Return the (X, Y) coordinate for the center point of the cell that contains the specified text.  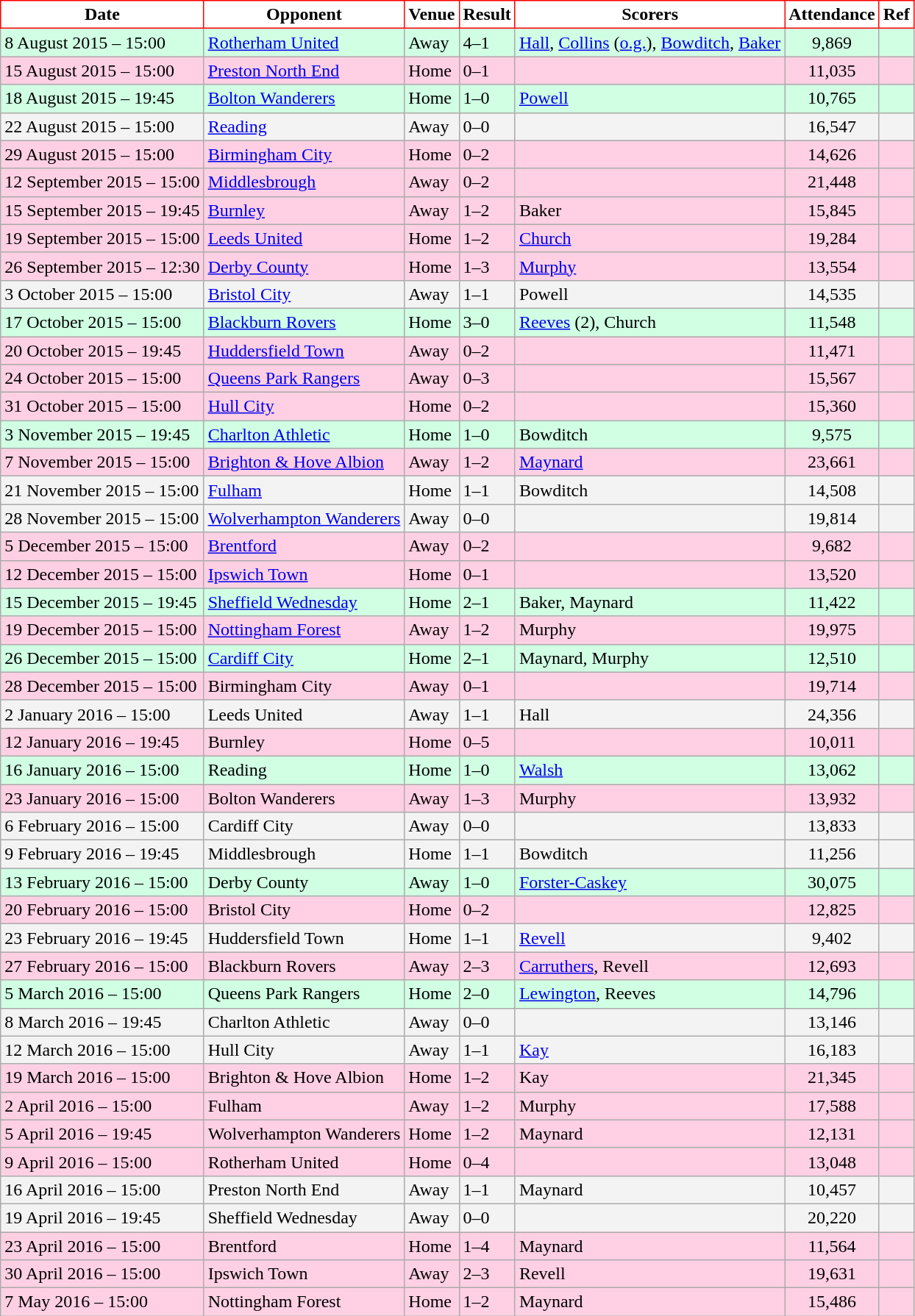
19 December 2015 – 15:00 (102, 630)
12 January 2016 – 19:45 (102, 742)
13,048 (832, 1162)
14,535 (832, 294)
20 February 2016 – 15:00 (102, 910)
2 January 2016 – 15:00 (102, 714)
9,869 (832, 43)
28 December 2015 – 15:00 (102, 686)
13,833 (832, 826)
14,796 (832, 994)
7 May 2016 – 15:00 (102, 1302)
7 November 2015 – 15:00 (102, 462)
19 September 2015 – 15:00 (102, 238)
8 August 2015 – 15:00 (102, 43)
19,814 (832, 518)
23 April 2016 – 15:00 (102, 1246)
10,011 (832, 742)
Forster-Caskey (649, 882)
Lewington, Reeves (649, 994)
13,520 (832, 574)
11,256 (832, 854)
15 August 2015 – 15:00 (102, 71)
Result (487, 15)
0–5 (487, 742)
30 April 2016 – 15:00 (102, 1274)
12 December 2015 – 15:00 (102, 574)
15,360 (832, 407)
19,631 (832, 1274)
21,345 (832, 1078)
20 October 2015 – 19:45 (102, 351)
12,693 (832, 966)
Church (649, 238)
Baker (649, 210)
30,075 (832, 882)
18 August 2015 – 19:45 (102, 99)
31 October 2015 – 15:00 (102, 407)
14,508 (832, 490)
9 April 2016 – 15:00 (102, 1162)
Maynard, Murphy (649, 658)
20,220 (832, 1217)
29 August 2015 – 15:00 (102, 154)
15,486 (832, 1302)
16,183 (832, 1050)
14,626 (832, 154)
19 April 2016 – 19:45 (102, 1217)
Ref (896, 15)
15 September 2015 – 19:45 (102, 210)
11,564 (832, 1246)
Opponent (305, 15)
26 September 2015 – 12:30 (102, 266)
19 March 2016 – 15:00 (102, 1078)
Scorers (649, 15)
9,402 (832, 938)
21,448 (832, 182)
Walsh (649, 770)
22 August 2015 – 15:00 (102, 126)
23 February 2016 – 19:45 (102, 938)
Attendance (832, 15)
15,845 (832, 210)
2–0 (487, 994)
16 January 2016 – 15:00 (102, 770)
17,588 (832, 1106)
Hall (649, 714)
5 March 2016 – 15:00 (102, 994)
11,422 (832, 602)
Date (102, 15)
Carruthers, Revell (649, 966)
Baker, Maynard (649, 602)
4–1 (487, 43)
1–4 (487, 1246)
27 February 2016 – 15:00 (102, 966)
9,575 (832, 435)
Hall, Collins (o.g.), Bowditch, Baker (649, 43)
0–3 (487, 379)
3 November 2015 – 19:45 (102, 435)
23,661 (832, 462)
11,548 (832, 322)
13,146 (832, 1022)
28 November 2015 – 15:00 (102, 518)
26 December 2015 – 15:00 (102, 658)
15 December 2015 – 19:45 (102, 602)
13 February 2016 – 15:00 (102, 882)
19,975 (832, 630)
0–4 (487, 1162)
5 April 2016 – 19:45 (102, 1134)
6 February 2016 – 15:00 (102, 826)
24,356 (832, 714)
3 October 2015 – 15:00 (102, 294)
11,035 (832, 71)
21 November 2015 – 15:00 (102, 490)
11,471 (832, 351)
12 September 2015 – 15:00 (102, 182)
Venue (432, 15)
17 October 2015 – 15:00 (102, 322)
12,825 (832, 910)
13,554 (832, 266)
12,510 (832, 658)
8 March 2016 – 19:45 (102, 1022)
5 December 2015 – 15:00 (102, 546)
23 January 2016 – 15:00 (102, 798)
12 March 2016 – 15:00 (102, 1050)
9 February 2016 – 19:45 (102, 854)
19,284 (832, 238)
24 October 2015 – 15:00 (102, 379)
Reeves (2), Church (649, 322)
10,765 (832, 99)
10,457 (832, 1190)
12,131 (832, 1134)
2 April 2016 – 15:00 (102, 1106)
15,567 (832, 379)
3–0 (487, 322)
16 April 2016 – 15:00 (102, 1190)
16,547 (832, 126)
13,062 (832, 770)
9,682 (832, 546)
19,714 (832, 686)
13,932 (832, 798)
